From the cell containing the given text, extract its center point as (x, y) coordinate. 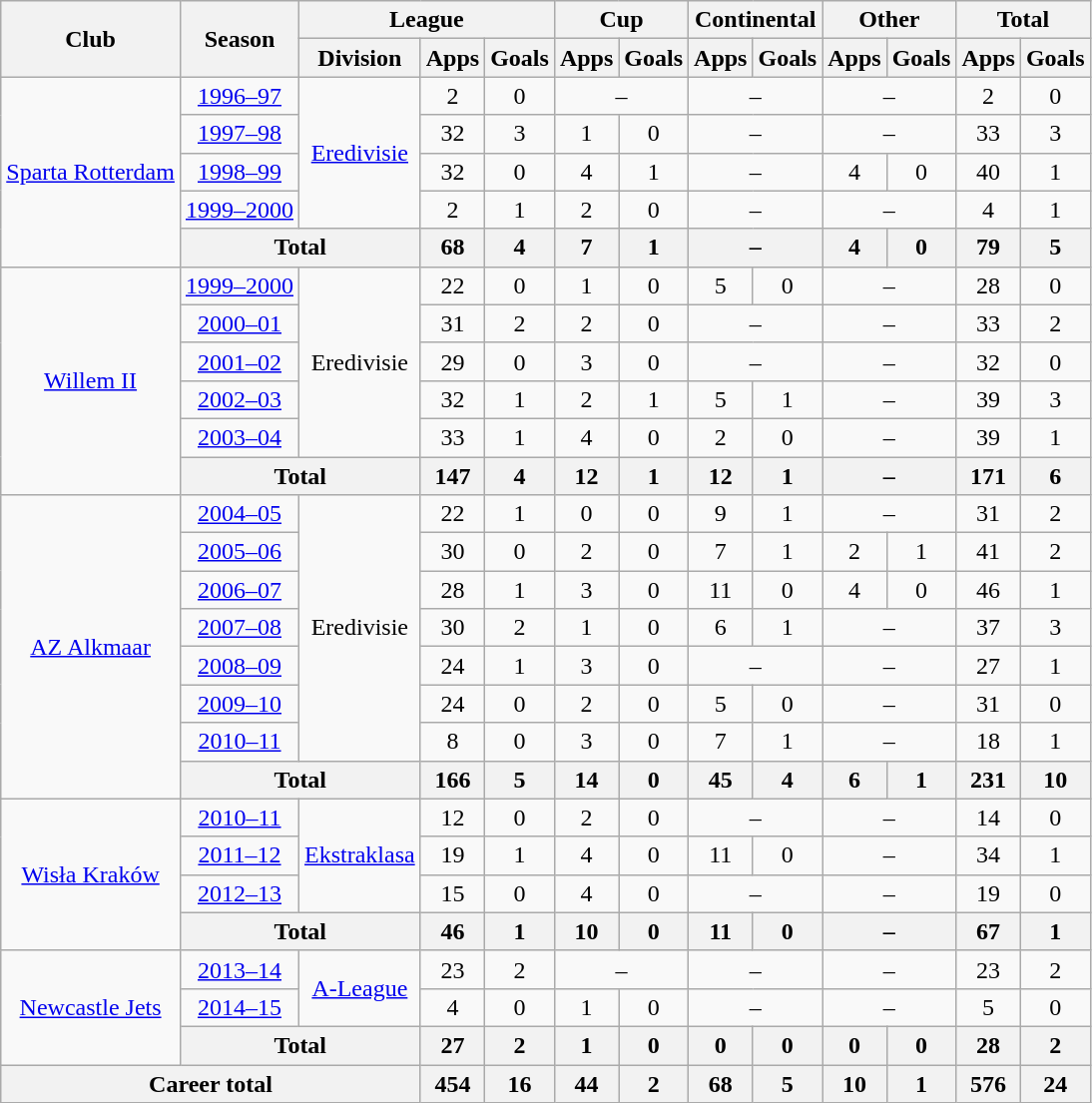
A-League (360, 988)
Wisła Kraków (91, 874)
2008–09 (240, 666)
Season (240, 39)
41 (988, 552)
2014–15 (240, 1007)
67 (988, 931)
8 (452, 742)
2007–08 (240, 628)
15 (452, 893)
2000–01 (240, 323)
454 (452, 1083)
Newcastle Jets (91, 1007)
9 (721, 514)
Ekstraklasa (360, 855)
44 (586, 1083)
37 (988, 628)
Club (91, 39)
171 (988, 476)
Sparta Rotterdam (91, 172)
Continental (756, 20)
576 (988, 1083)
1998–99 (240, 172)
2013–14 (240, 969)
Career total (211, 1083)
2012–13 (240, 893)
Other (889, 20)
29 (452, 361)
166 (452, 780)
231 (988, 780)
2006–07 (240, 590)
AZ Alkmaar (91, 647)
2002–03 (240, 399)
45 (721, 780)
2005–06 (240, 552)
Cup (621, 20)
2004–05 (240, 514)
2001–02 (240, 361)
Division (360, 58)
1996–97 (240, 96)
79 (988, 248)
2011–12 (240, 855)
League (427, 20)
2009–10 (240, 704)
Willem II (91, 380)
2003–04 (240, 437)
34 (988, 855)
16 (520, 1083)
18 (988, 742)
40 (988, 172)
1997–98 (240, 134)
147 (452, 476)
